Capture the cell that displays the provided text and extract its [X, Y] central coordinate. 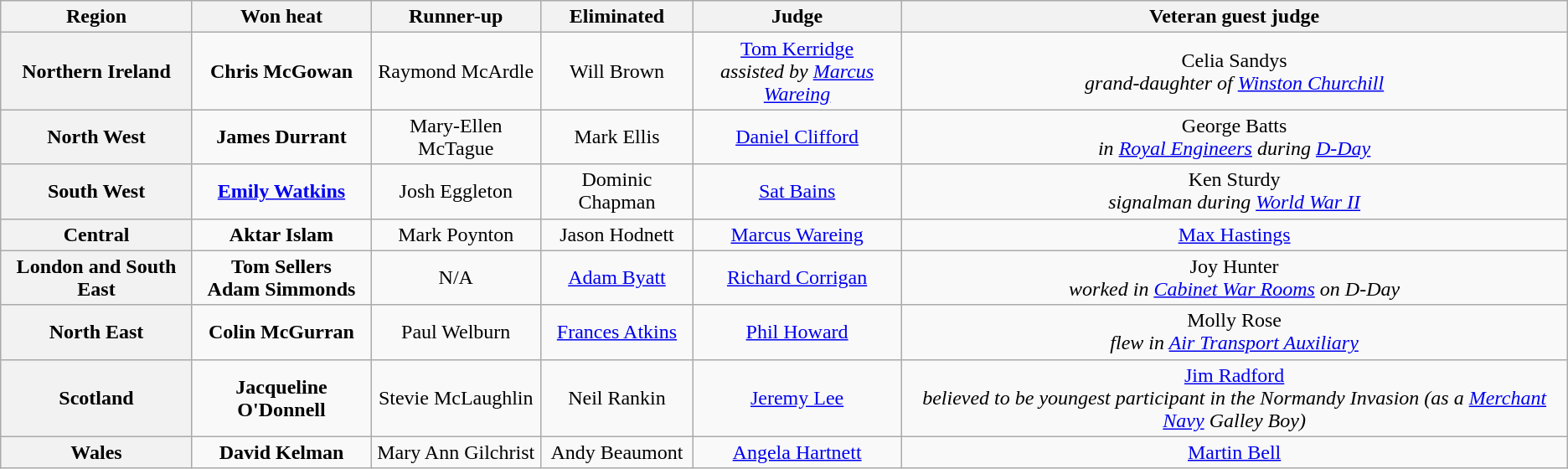
Angela Hartnett [797, 452]
Celia Sandysgrand-daughter of Winston Churchill [1235, 71]
Runner-up [456, 17]
Jeremy Lee [797, 398]
Sat Bains [797, 191]
Neil Rankin [616, 398]
Colin McGurran [281, 332]
Frances Atkins [616, 332]
London and South East [97, 278]
Joy Hunterworked in Cabinet War Rooms on D-Day [1235, 278]
Jim Radfordbelieved to be youngest participant in the Normandy Invasion (as a Merchant Navy Galley Boy) [1235, 398]
George Battsin Royal Engineers during D-Day [1235, 137]
Will Brown [616, 71]
Won heat [281, 17]
Scotland [97, 398]
Ken Sturdysignalman during World War II [1235, 191]
Mary Ann Gilchrist [456, 452]
Martin Bell [1235, 452]
Aktar Islam [281, 234]
Wales [97, 452]
Veteran guest judge [1235, 17]
N/A [456, 278]
Tom SellersAdam Simmonds [281, 278]
Dominic Chapman [616, 191]
Judge [797, 17]
Jacqueline O'Donnell [281, 398]
Marcus Wareing [797, 234]
Jason Hodnett [616, 234]
Josh Eggleton [456, 191]
Max Hastings [1235, 234]
David Kelman [281, 452]
Stevie McLaughlin [456, 398]
Molly Roseflew in Air Transport Auxiliary [1235, 332]
Adam Byatt [616, 278]
Andy Beaumont [616, 452]
Mark Ellis [616, 137]
Chris McGowan [281, 71]
James Durrant [281, 137]
Mark Poynton [456, 234]
Emily Watkins [281, 191]
Eliminated [616, 17]
Phil Howard [797, 332]
North West [97, 137]
Daniel Clifford [797, 137]
Region [97, 17]
Raymond McArdle [456, 71]
Mary-Ellen McTague [456, 137]
South West [97, 191]
North East [97, 332]
Tom Kerridgeassisted by Marcus Wareing [797, 71]
Northern Ireland [97, 71]
Richard Corrigan [797, 278]
Central [97, 234]
Paul Welburn [456, 332]
